Scan for the cell matching the given text and deliver its [x, y] coordinate at center. 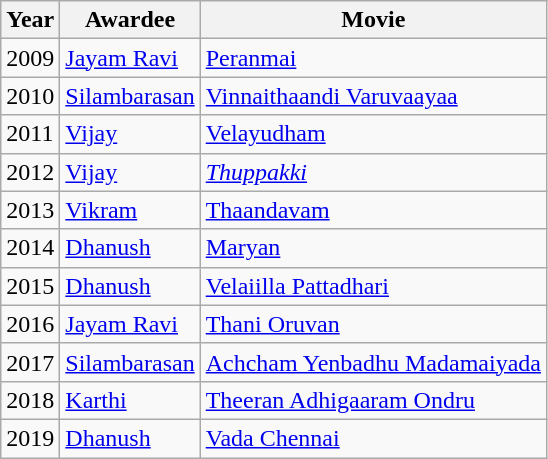
2010 [30, 96]
Velaiilla Pattadhari [373, 286]
Velayudham [373, 134]
Awardee [130, 20]
Vinnaithaandi Varuvaayaa [373, 96]
2018 [30, 400]
Peranmai [373, 58]
2017 [30, 362]
Vada Chennai [373, 438]
2009 [30, 58]
2013 [30, 210]
Vikram [130, 210]
Maryan [373, 248]
2015 [30, 286]
2014 [30, 248]
Thani Oruvan [373, 324]
Thaandavam [373, 210]
Achcham Yenbadhu Madamaiyada [373, 362]
Karthi [130, 400]
Year [30, 20]
2012 [30, 172]
2019 [30, 438]
2011 [30, 134]
Theeran Adhigaaram Ondru [373, 400]
Thuppakki [373, 172]
Movie [373, 20]
2016 [30, 324]
